Return the (X, Y) coordinate for the center point of the cell that contains the specified text.  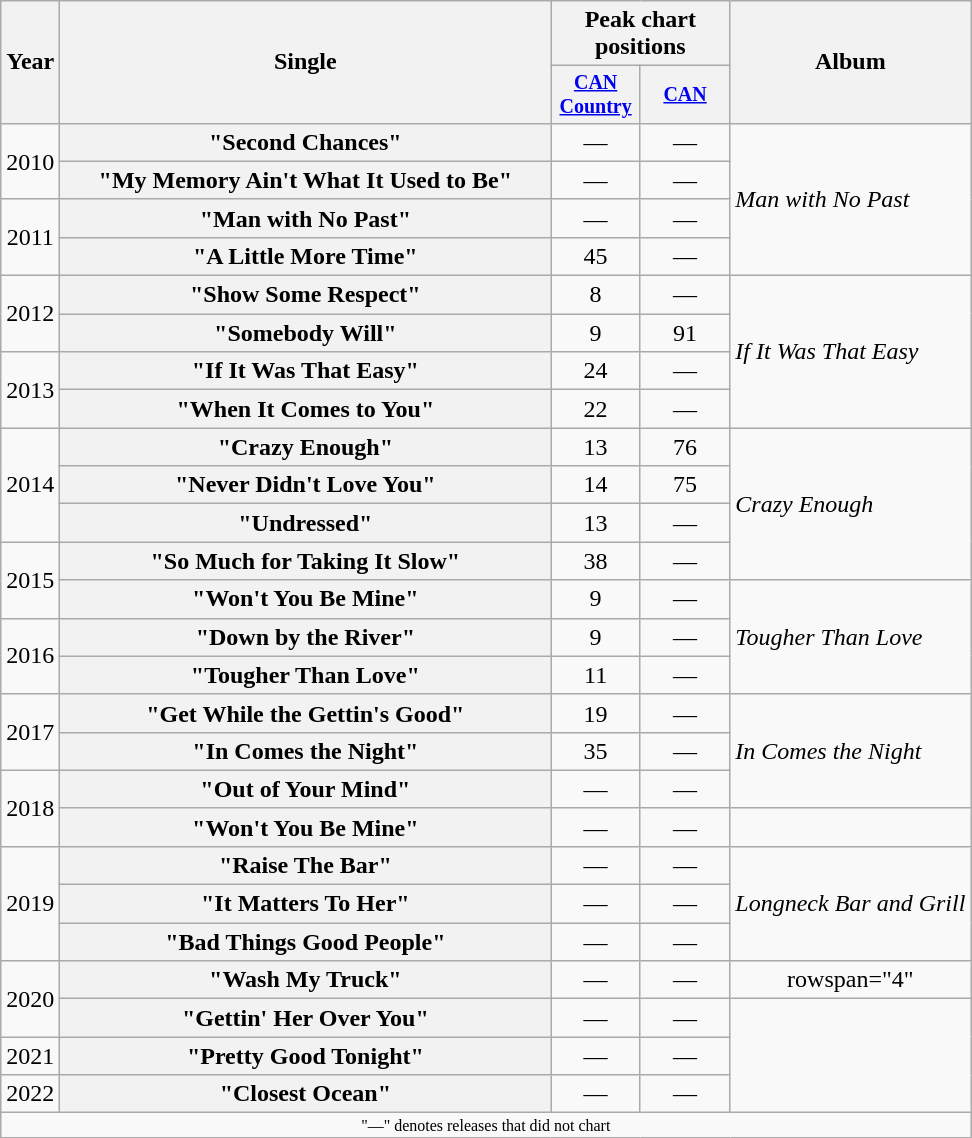
"In Comes the Night" (306, 751)
"Bad Things Good People" (306, 942)
Longneck Bar and Grill (850, 903)
"Somebody Will" (306, 333)
"Out of Your Mind" (306, 789)
Year (30, 62)
35 (596, 751)
"Gettin' Her Over You" (306, 1018)
2017 (30, 732)
2014 (30, 485)
"Wash My Truck" (306, 980)
2015 (30, 580)
If It Was That Easy (850, 352)
2011 (30, 237)
"Man with No Past" (306, 218)
"Second Chances" (306, 142)
Album (850, 62)
14 (596, 485)
"Undressed" (306, 523)
"If It Was That Easy" (306, 371)
2018 (30, 808)
CAN (684, 94)
24 (596, 371)
In Comes the Night (850, 751)
"Tougher Than Love" (306, 675)
76 (684, 447)
"It Matters To Her" (306, 904)
45 (596, 256)
"Pretty Good Tonight" (306, 1056)
"Show Some Respect" (306, 295)
"A Little More Time" (306, 256)
75 (684, 485)
Peak chartpositions (640, 34)
"Closest Ocean" (306, 1094)
2013 (30, 390)
CAN Country (596, 94)
"Raise The Bar" (306, 865)
11 (596, 675)
"Get While the Gettin's Good" (306, 713)
"Crazy Enough" (306, 447)
2019 (30, 903)
"So Much for Taking It Slow" (306, 561)
22 (596, 409)
rowspan="4" (850, 980)
Man with No Past (850, 199)
"—" denotes releases that did not chart (486, 1125)
"My Memory Ain't What It Used to Be" (306, 180)
38 (596, 561)
2012 (30, 314)
"Down by the River" (306, 637)
"When It Comes to You" (306, 409)
Crazy Enough (850, 504)
Single (306, 62)
Tougher Than Love (850, 637)
2016 (30, 656)
2010 (30, 161)
2020 (30, 999)
"Never Didn't Love You" (306, 485)
2021 (30, 1056)
2022 (30, 1094)
91 (684, 333)
19 (596, 713)
8 (596, 295)
